Find where the given text appears and provide that cell's center as [x, y] coordinate. 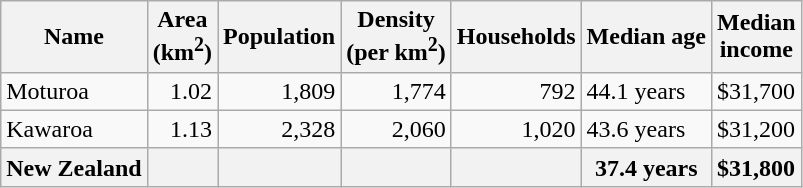
37.4 years [646, 167]
2,060 [396, 129]
1,809 [280, 91]
Moturoa [74, 91]
2,328 [280, 129]
New Zealand [74, 167]
Name [74, 37]
44.1 years [646, 91]
1.13 [182, 129]
1,020 [516, 129]
Kawaroa [74, 129]
792 [516, 91]
43.6 years [646, 129]
$31,700 [756, 91]
$31,800 [756, 167]
Households [516, 37]
Median age [646, 37]
1,774 [396, 91]
Area(km2) [182, 37]
Population [280, 37]
1.02 [182, 91]
Density(per km2) [396, 37]
$31,200 [756, 129]
Medianincome [756, 37]
